Return (X, Y) of the center of cell containing provided text 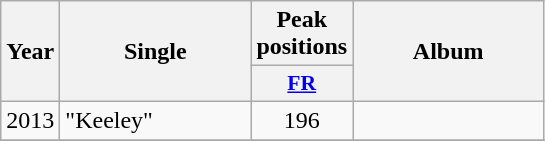
Year (30, 52)
196 (302, 120)
Album (448, 52)
2013 (30, 120)
Peak positions (302, 34)
FR (302, 84)
"Keeley" (156, 120)
Single (156, 52)
